For the text-containing cell, return its midpoint in (x, y) coordinate format. 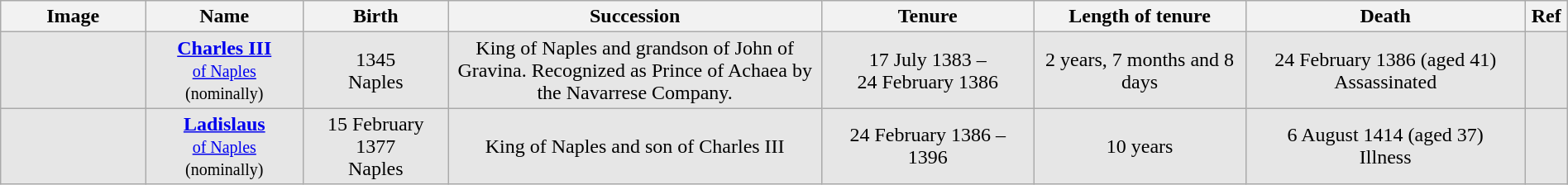
Length of tenure (1140, 17)
King of Naples and son of Charles III (635, 146)
15 February 1377Naples (375, 146)
Birth (375, 17)
Image (73, 17)
Name (225, 17)
King of Naples and grandson of John of Gravina. Recognized as Prince of Achaea by the Navarrese Company. (635, 70)
2 years, 7 months and 8 days (1140, 70)
6 August 1414 (aged 37)Illness (1385, 146)
Charles IIIof Naples(nominally) (225, 70)
Succession (635, 17)
17 July 1383 –24 February 1386 (928, 70)
Tenure (928, 17)
24 February 1386 –1396 (928, 146)
Ladislausof Naples(nominally) (225, 146)
10 years (1140, 146)
Death (1385, 17)
1345Naples (375, 70)
24 February 1386 (aged 41)Assassinated (1385, 70)
Ref (1546, 17)
